From the cell containing the given text, extract its center point as [x, y] coordinate. 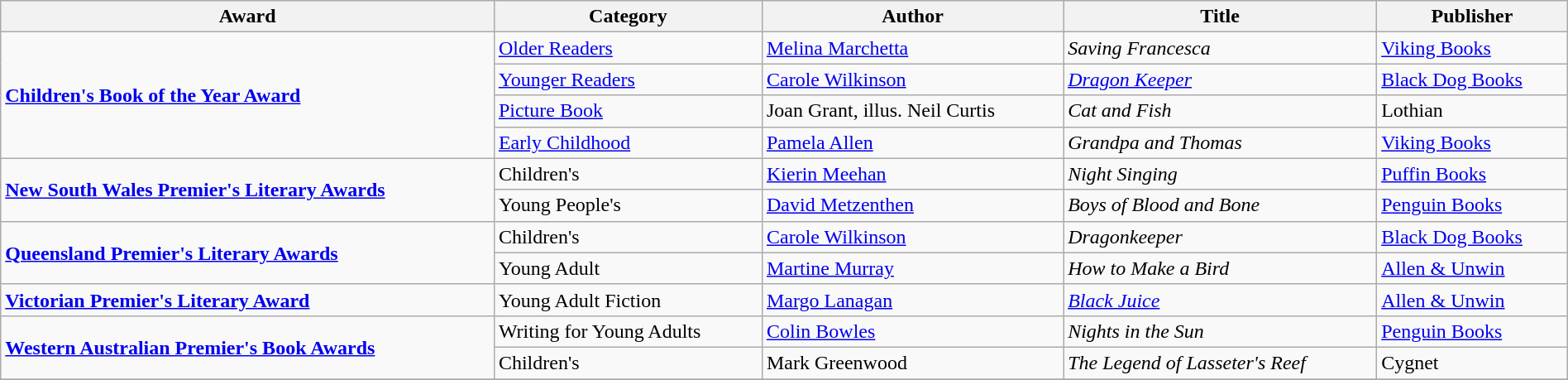
Young Adult Fiction [628, 300]
Boys of Blood and Bone [1221, 205]
Melina Marchetta [912, 48]
How to Make a Bird [1221, 268]
Joan Grant, illus. Neil Curtis [912, 111]
Cat and Fish [1221, 111]
Early Childhood [628, 142]
Award [248, 17]
Night Singing [1221, 174]
Dragonkeeper [1221, 237]
Title [1221, 17]
Cygnet [1472, 363]
Mark Greenwood [912, 363]
Kierin Meehan [912, 174]
Young Adult [628, 268]
Nights in the Sun [1221, 331]
Category [628, 17]
Publisher [1472, 17]
Picture Book [628, 111]
Queensland Premier's Literary Awards [248, 253]
Younger Readers [628, 79]
Saving Francesca [1221, 48]
Lothian [1472, 111]
Black Juice [1221, 300]
Older Readers [628, 48]
Writing for Young Adults [628, 331]
Pamela Allen [912, 142]
Grandpa and Thomas [1221, 142]
Dragon Keeper [1221, 79]
Martine Murray [912, 268]
New South Wales Premier's Literary Awards [248, 190]
Margo Lanagan [912, 300]
Victorian Premier's Literary Award [248, 300]
The Legend of Lasseter's Reef [1221, 363]
Puffin Books [1472, 174]
Colin Bowles [912, 331]
Young People's [628, 205]
Author [912, 17]
Western Australian Premier's Book Awards [248, 347]
David Metzenthen [912, 205]
Children's Book of the Year Award [248, 95]
